Find where the given text appears and provide that cell's center as [x, y] coordinate. 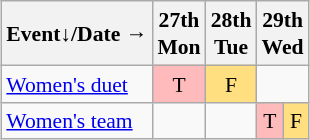
Event↓/Date → [76, 33]
29thWed [283, 33]
Women's duet [76, 84]
27thMon [178, 33]
28thTue [232, 33]
Women's team [76, 120]
